Locate the cell with the specified text and output its (X, Y) center coordinate. 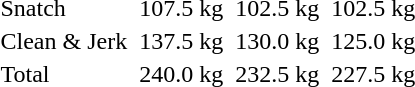
130.0 kg (278, 41)
137.5 kg (182, 41)
